Find where the given text appears and provide that cell's center as [X, Y] coordinate. 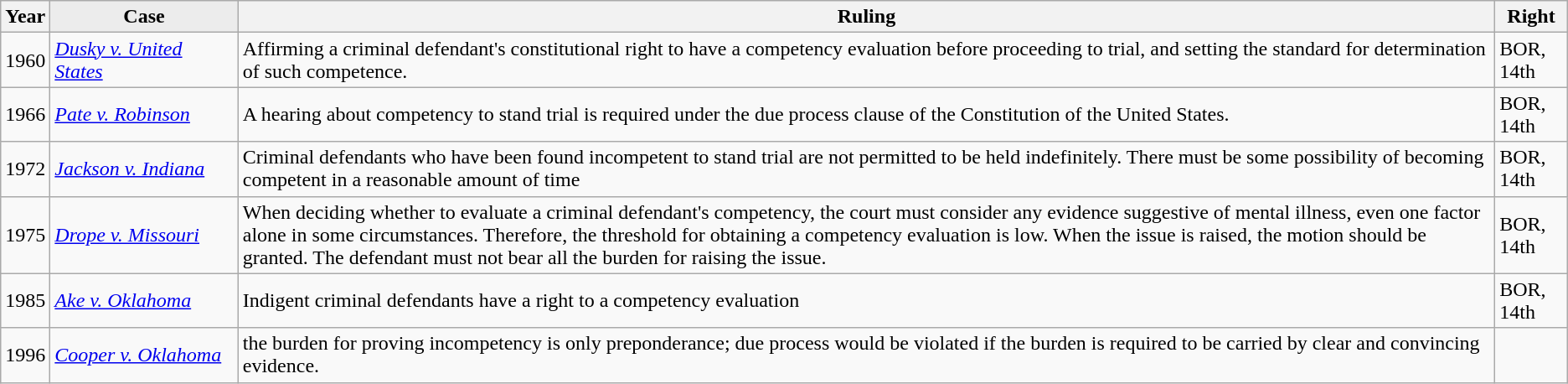
Drope v. Missouri [144, 235]
Dusky v. United States [144, 60]
1975 [25, 235]
1960 [25, 60]
Right [1531, 17]
Cooper v. Oklahoma [144, 355]
1985 [25, 300]
A hearing about competency to stand trial is required under the due process clause of the Constitution of the United States. [866, 114]
1966 [25, 114]
Case [144, 17]
Indigent criminal defendants have a right to a competency evaluation [866, 300]
Year [25, 17]
Ake v. Oklahoma [144, 300]
1996 [25, 355]
Ruling [866, 17]
Jackson v. Indiana [144, 169]
Pate v. Robinson [144, 114]
1972 [25, 169]
